Return [X, Y] of the center of cell containing provided text 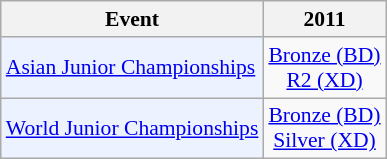
Bronze (BD) Silver (XD) [324, 128]
Event [132, 19]
World Junior Championships [132, 128]
Bronze (BD)R2 (XD) [324, 68]
Asian Junior Championships [132, 68]
2011 [324, 19]
